From the cell containing the given text, extract its center point as [X, Y] coordinate. 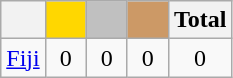
Total [200, 20]
Fiji [23, 58]
